Return the (x, y) coordinate for the center point of the cell that contains the specified text.  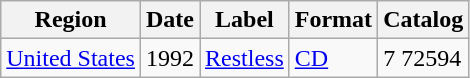
United States (71, 58)
1992 (170, 58)
Label (245, 20)
Catalog (424, 20)
Restless (245, 58)
7 72594 (424, 58)
CD (333, 58)
Region (71, 20)
Format (333, 20)
Date (170, 20)
